Identify which cell holds the provided text, then report its (X, Y) central coordinate. 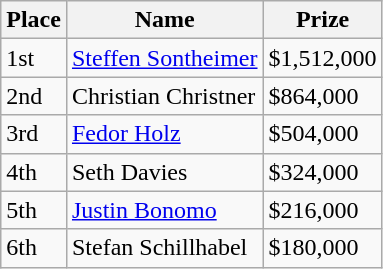
4th (34, 172)
$324,000 (322, 172)
Prize (322, 20)
Place (34, 20)
$504,000 (322, 134)
3rd (34, 134)
Fedor Holz (164, 134)
$864,000 (322, 96)
Justin Bonomo (164, 210)
$1,512,000 (322, 58)
$216,000 (322, 210)
6th (34, 248)
Seth Davies (164, 172)
Christian Christner (164, 96)
Stefan Schillhabel (164, 248)
Steffen Sontheimer (164, 58)
Name (164, 20)
1st (34, 58)
$180,000 (322, 248)
5th (34, 210)
2nd (34, 96)
